From the cell containing the given text, extract its center point as [x, y] coordinate. 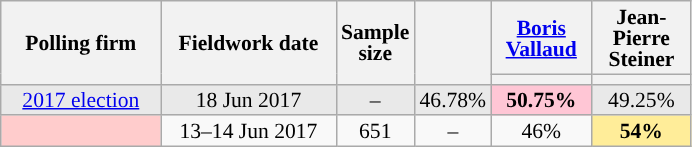
651 [375, 132]
Boris Vallaud [541, 38]
Fieldwork date [248, 42]
46% [541, 132]
Samplesize [375, 42]
46.78% [452, 100]
49.25% [641, 100]
18 Jun 2017 [248, 100]
50.75% [541, 100]
13–14 Jun 2017 [248, 132]
Jean-Pierre Steiner [641, 38]
Polling firm [81, 42]
54% [641, 132]
2017 election [81, 100]
